Pinpoint the cell where the given text exists, returning its (x, y) midpoint coordinate. 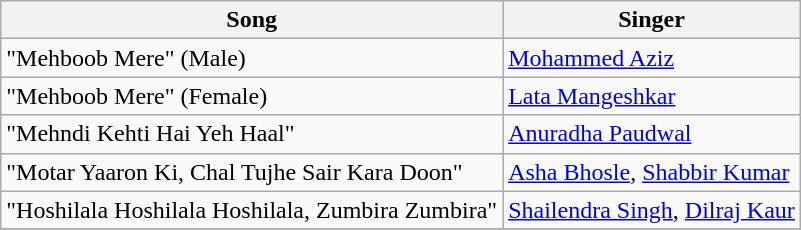
Shailendra Singh, Dilraj Kaur (652, 210)
Song (252, 20)
"Mehndi Kehti Hai Yeh Haal" (252, 134)
Singer (652, 20)
Mohammed Aziz (652, 58)
"Hoshilala Hoshilala Hoshilala, Zumbira Zumbira" (252, 210)
Lata Mangeshkar (652, 96)
"Motar Yaaron Ki, Chal Tujhe Sair Kara Doon" (252, 172)
Anuradha Paudwal (652, 134)
"Mehboob Mere" (Male) (252, 58)
Asha Bhosle, Shabbir Kumar (652, 172)
"Mehboob Mere" (Female) (252, 96)
